Find where the given text appears and provide that cell's center as (x, y) coordinate. 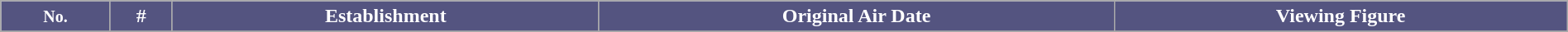
Establishment (385, 16)
No. (55, 16)
Viewing Figure (1341, 16)
Original Air Date (857, 16)
# (141, 16)
